Return the (X, Y) coordinate for the center point of the cell that contains the specified text.  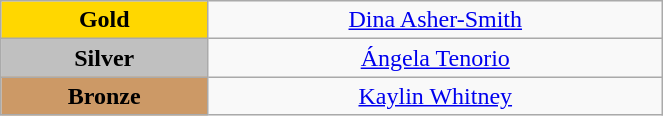
Silver (104, 58)
Gold (104, 20)
Dina Asher-Smith (436, 20)
Ángela Tenorio (436, 58)
Kaylin Whitney (436, 96)
Bronze (104, 96)
